Locate the cell with the specified text and output its [X, Y] center coordinate. 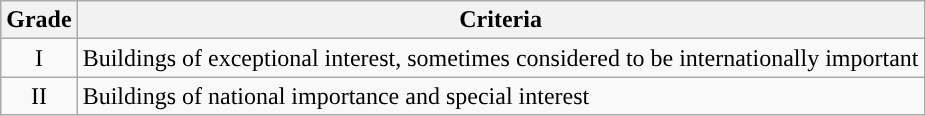
Criteria [500, 20]
Grade [39, 20]
Buildings of national importance and special interest [500, 96]
Buildings of exceptional interest, sometimes considered to be internationally important [500, 58]
I [39, 58]
II [39, 96]
